Capture the cell that displays the provided text and extract its (x, y) central coordinate. 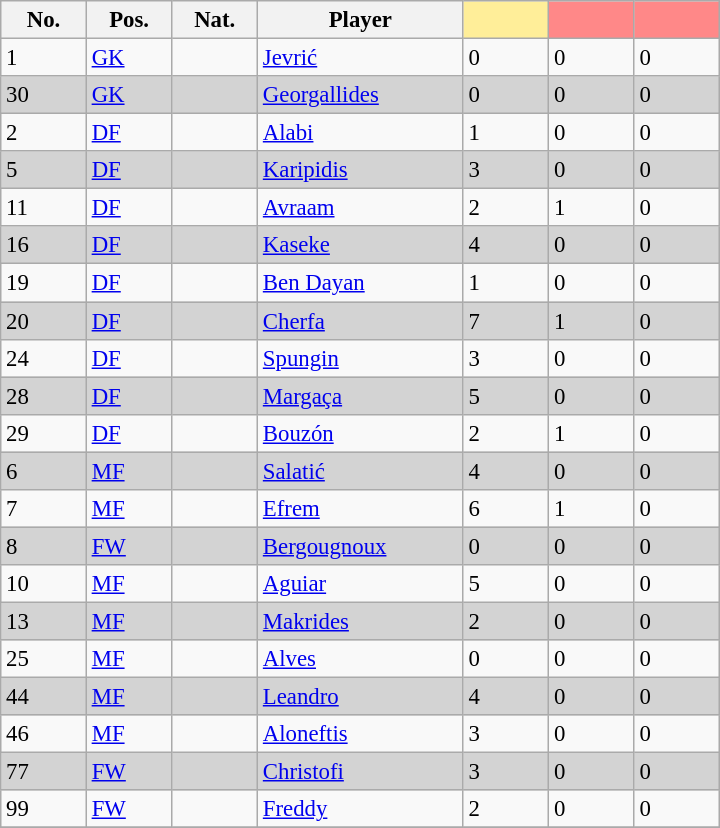
77 (44, 772)
30 (44, 95)
Aloneftis (361, 734)
28 (44, 396)
No. (44, 20)
Aguiar (361, 584)
Bouzón (361, 433)
Efrem (361, 509)
13 (44, 621)
Kaseke (361, 245)
Ben Dayan (361, 283)
10 (44, 584)
11 (44, 208)
Alves (361, 659)
Jevrić (361, 58)
Pos. (129, 20)
24 (44, 358)
25 (44, 659)
Makrides (361, 621)
Player (361, 20)
44 (44, 697)
46 (44, 734)
Georgallides (361, 95)
8 (44, 546)
20 (44, 321)
Cherfa (361, 321)
Freddy (361, 809)
Spungin (361, 358)
29 (44, 433)
99 (44, 809)
Christofi (361, 772)
Bergougnoux (361, 546)
Alabi (361, 133)
Salatić (361, 471)
16 (44, 245)
Margaça (361, 396)
Avraam (361, 208)
Leandro (361, 697)
Karipidis (361, 170)
Nat. (215, 20)
19 (44, 283)
